Return (x, y) of the center of cell containing provided text 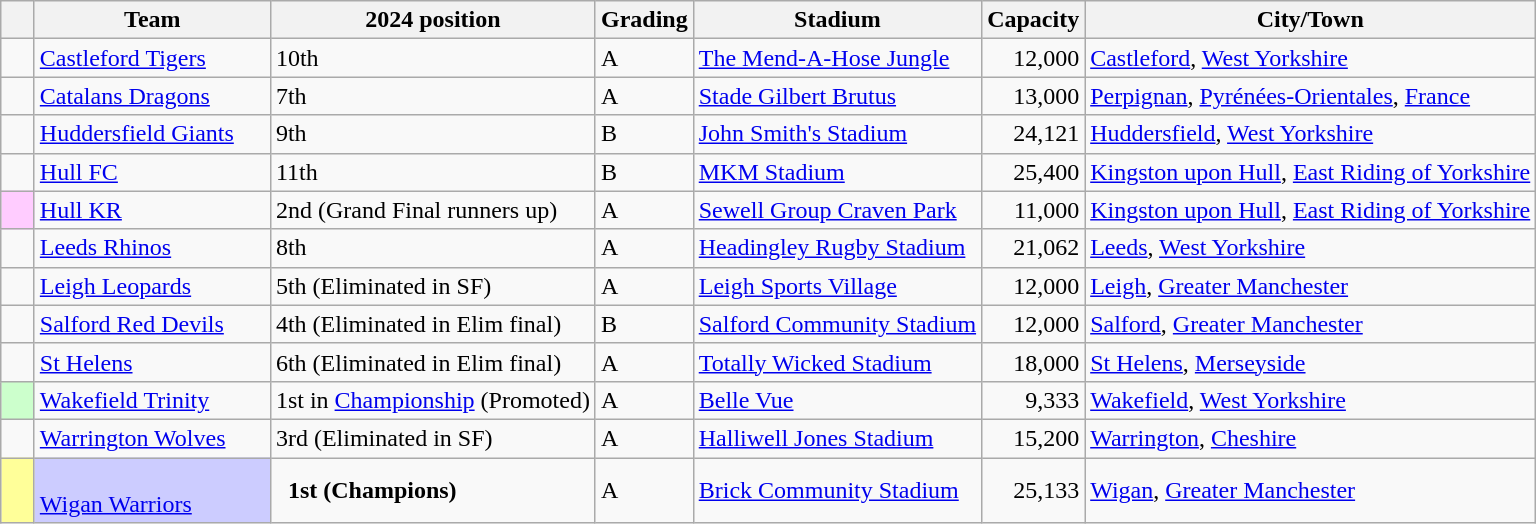
Hull KR (152, 210)
25,133 (1034, 490)
The Mend-A-Hose Jungle (837, 58)
Leigh Leopards (152, 286)
St Helens (152, 362)
Hull FC (152, 172)
9th (432, 134)
Salford Red Devils (152, 324)
Wakefield Trinity (152, 400)
Team (152, 20)
2024 position (432, 20)
15,200 (1034, 438)
City/Town (1310, 20)
MKM Stadium (837, 172)
Belle Vue (837, 400)
Leeds Rhinos (152, 248)
24,121 (1034, 134)
1st in Championship (Promoted) (432, 400)
Headingley Rugby Stadium (837, 248)
Halliwell Jones Stadium (837, 438)
Wigan Warriors (152, 490)
18,000 (1034, 362)
Stadium (837, 20)
11th (432, 172)
Perpignan, Pyrénées-Orientales, France (1310, 96)
8th (432, 248)
Catalans Dragons (152, 96)
3rd (Eliminated in SF) (432, 438)
Leigh Sports Village (837, 286)
Huddersfield Giants (152, 134)
Warrington, Cheshire (1310, 438)
Salford, Greater Manchester (1310, 324)
Salford Community Stadium (837, 324)
25,400 (1034, 172)
Wakefield, West Yorkshire (1310, 400)
St Helens, Merseyside (1310, 362)
4th (Eliminated in Elim final) (432, 324)
Leigh, Greater Manchester (1310, 286)
Huddersfield, West Yorkshire (1310, 134)
2nd (Grand Final runners up) (432, 210)
Grading (644, 20)
Totally Wicked Stadium (837, 362)
6th (Eliminated in Elim final) (432, 362)
1st (Champions) (432, 490)
Wigan, Greater Manchester (1310, 490)
21,062 (1034, 248)
Warrington Wolves (152, 438)
7th (432, 96)
John Smith's Stadium (837, 134)
Sewell Group Craven Park (837, 210)
Stade Gilbert Brutus (837, 96)
11,000 (1034, 210)
9,333 (1034, 400)
Capacity (1034, 20)
Brick Community Stadium (837, 490)
Leeds, West Yorkshire (1310, 248)
Castleford, West Yorkshire (1310, 58)
Castleford Tigers (152, 58)
13,000 (1034, 96)
5th (Eliminated in SF) (432, 286)
10th (432, 58)
